Extract the [x, y] coordinate from the center of the cell holding the provided text.  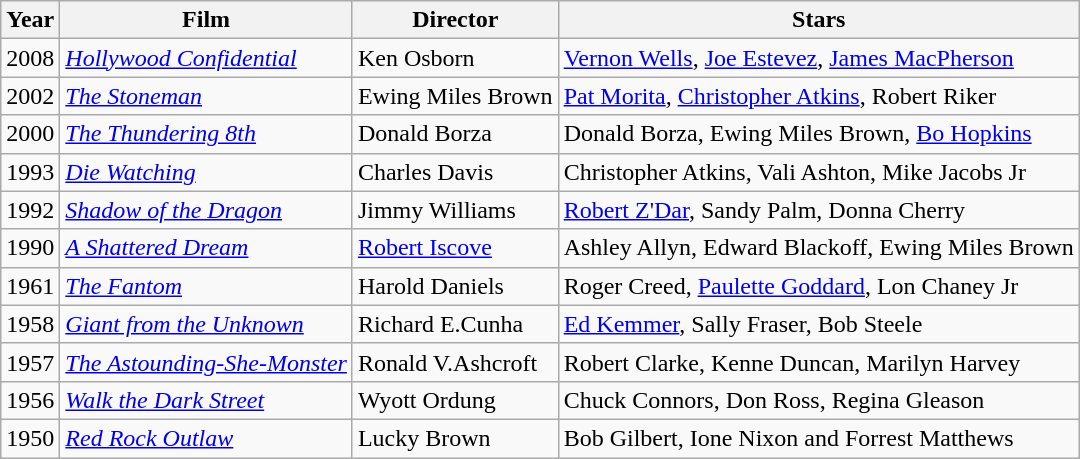
A Shattered Dream [206, 248]
Shadow of the Dragon [206, 210]
1993 [30, 172]
1961 [30, 286]
Vernon Wells, Joe Estevez, James MacPherson [818, 58]
Robert Iscove [455, 248]
Lucky Brown [455, 438]
Red Rock Outlaw [206, 438]
The Astounding-She-Monster [206, 362]
Year [30, 20]
Robert Z'Dar, Sandy Palm, Donna Cherry [818, 210]
Chuck Connors, Don Ross, Regina Gleason [818, 400]
Ewing Miles Brown [455, 96]
The Fantom [206, 286]
2008 [30, 58]
Pat Morita, Christopher Atkins, Robert Riker [818, 96]
1956 [30, 400]
Ken Osborn [455, 58]
Donald Borza, Ewing Miles Brown, Bo Hopkins [818, 134]
1958 [30, 324]
Jimmy Williams [455, 210]
Donald Borza [455, 134]
Giant from the Unknown [206, 324]
The Thundering 8th [206, 134]
Christopher Atkins, Vali Ashton, Mike Jacobs Jr [818, 172]
Stars [818, 20]
The Stoneman [206, 96]
1950 [30, 438]
Ed Kemmer, Sally Fraser, Bob Steele [818, 324]
1990 [30, 248]
Ronald V.Ashcroft [455, 362]
Ashley Allyn, Edward Blackoff, Ewing Miles Brown [818, 248]
Charles Davis [455, 172]
Director [455, 20]
2000 [30, 134]
Wyott Ordung [455, 400]
Richard E.Cunha [455, 324]
2002 [30, 96]
Harold Daniels [455, 286]
Roger Creed, Paulette Goddard, Lon Chaney Jr [818, 286]
Robert Clarke, Kenne Duncan, Marilyn Harvey [818, 362]
Walk the Dark Street [206, 400]
Die Watching [206, 172]
Film [206, 20]
1957 [30, 362]
1992 [30, 210]
Bob Gilbert, Ione Nixon and Forrest Matthews [818, 438]
Hollywood Confidential [206, 58]
